Search for the cell housing the specified text and yield its [x, y] center coordinate. 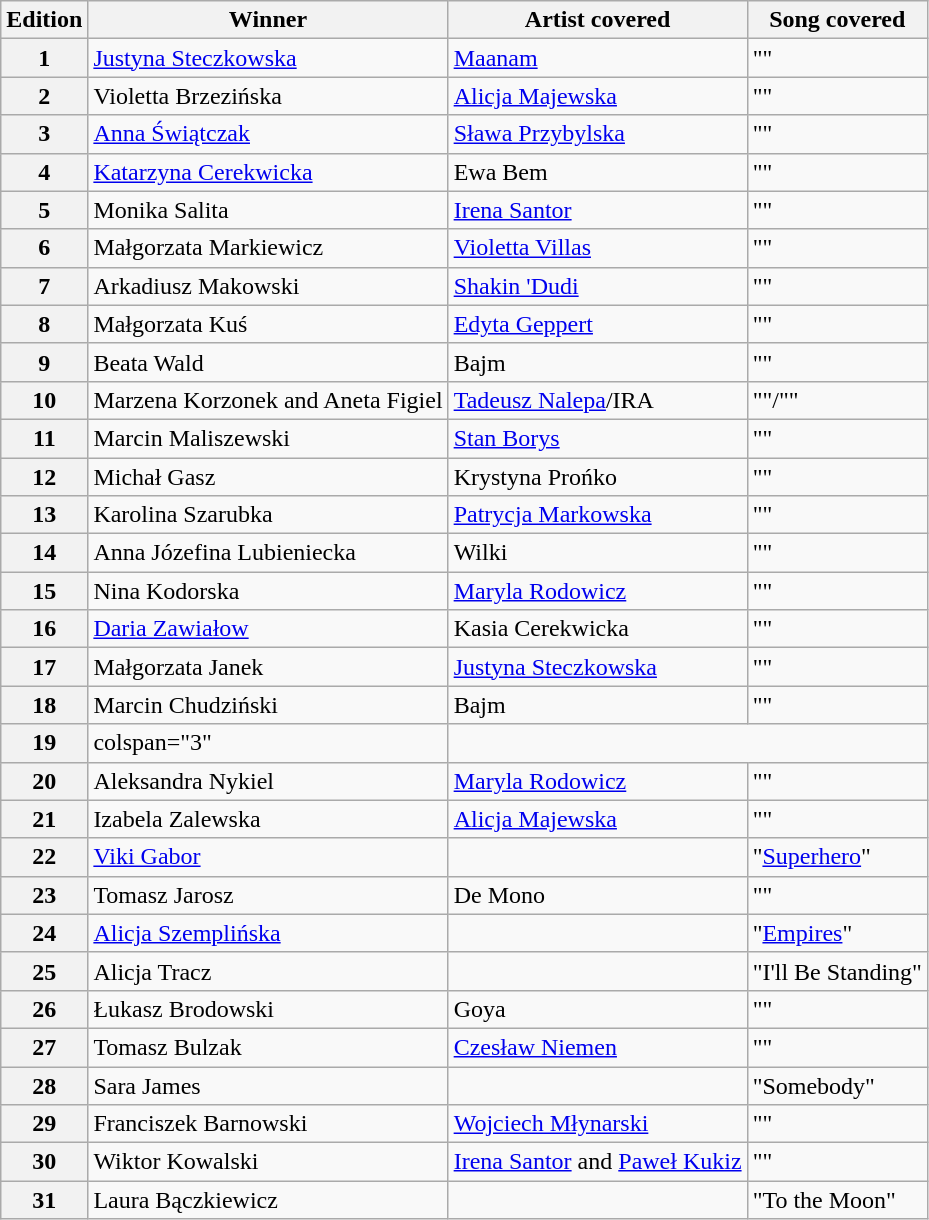
"I'll Be Standing" [837, 971]
Ewa Bem [598, 172]
Maanam [598, 58]
Małgorzata Markiewicz [268, 248]
Tomasz Jarosz [268, 895]
Krystyna Prońko [598, 477]
10 [44, 400]
15 [44, 591]
1 [44, 58]
24 [44, 933]
Czesław Niemen [598, 1047]
8 [44, 324]
22 [44, 857]
Wojciech Młynarski [598, 1124]
Artist covered [598, 20]
Edition [44, 20]
31 [44, 1200]
"To the Moon" [837, 1200]
Kasia Cerekwicka [598, 629]
Daria Zawiałow [268, 629]
"Empires" [837, 933]
17 [44, 667]
Wiktor Kowalski [268, 1162]
Katarzyna Cerekwicka [268, 172]
6 [44, 248]
26 [44, 1009]
Patrycja Markowska [598, 515]
Shakin 'Dudi [598, 286]
"Somebody" [837, 1085]
Marzena Korzonek and Aneta Figiel [268, 400]
Aleksandra Nykiel [268, 781]
Laura Bączkiewicz [268, 1200]
Edyta Geppert [598, 324]
Viki Gabor [268, 857]
19 [44, 743]
5 [44, 210]
11 [44, 438]
Małgorzata Janek [268, 667]
Violetta Villas [598, 248]
Alicja Tracz [268, 971]
Marcin Chudziński [268, 705]
Małgorzata Kuś [268, 324]
Irena Santor [598, 210]
4 [44, 172]
Michał Gasz [268, 477]
Marcin Maliszewski [268, 438]
Anna Świątczak [268, 134]
Nina Kodorska [268, 591]
Violetta Brzezińska [268, 96]
29 [44, 1124]
25 [44, 971]
Sława Przybylska [598, 134]
13 [44, 515]
Wilki [598, 553]
Karolina Szarubka [268, 515]
Beata Wald [268, 362]
7 [44, 286]
Franciszek Barnowski [268, 1124]
Song covered [837, 20]
"Superhero" [837, 857]
Izabela Zalewska [268, 819]
De Mono [598, 895]
Monika Salita [268, 210]
23 [44, 895]
colspan="3" [268, 743]
Sara James [268, 1085]
14 [44, 553]
27 [44, 1047]
21 [44, 819]
30 [44, 1162]
9 [44, 362]
Winner [268, 20]
20 [44, 781]
28 [44, 1085]
Alicja Szemplińska [268, 933]
Tadeusz Nalepa/IRA [598, 400]
16 [44, 629]
12 [44, 477]
Goya [598, 1009]
Stan Borys [598, 438]
18 [44, 705]
Łukasz Brodowski [268, 1009]
Tomasz Bulzak [268, 1047]
Arkadiusz Makowski [268, 286]
""/"" [837, 400]
Anna Józefina Lubieniecka [268, 553]
3 [44, 134]
Irena Santor and Paweł Kukiz [598, 1162]
2 [44, 96]
